Scan for the cell matching the given text and deliver its (x, y) coordinate at center. 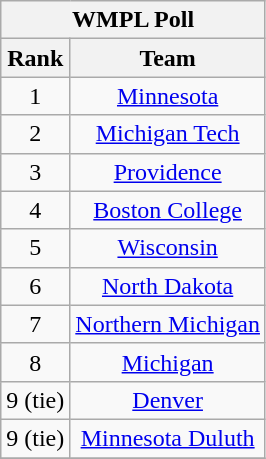
4 (36, 210)
2 (36, 134)
Rank (36, 58)
Michigan (168, 362)
Denver (168, 400)
Wisconsin (168, 248)
Northern Michigan (168, 324)
Michigan Tech (168, 134)
5 (36, 248)
Minnesota (168, 96)
Boston College (168, 210)
1 (36, 96)
8 (36, 362)
Providence (168, 172)
7 (36, 324)
Minnesota Duluth (168, 438)
Team (168, 58)
WMPL Poll (134, 20)
6 (36, 286)
North Dakota (168, 286)
3 (36, 172)
